For the text-containing cell, return its midpoint in [X, Y] coordinate format. 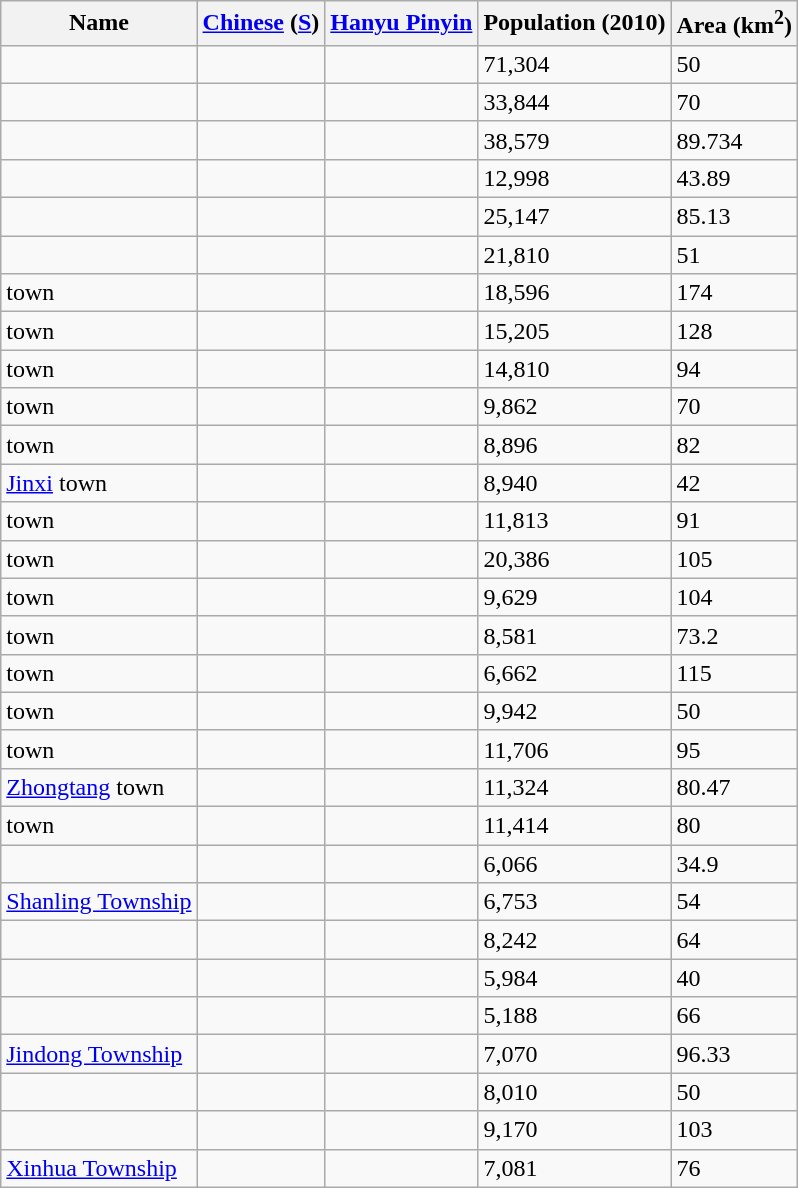
174 [734, 293]
40 [734, 978]
33,844 [574, 102]
8,581 [574, 635]
51 [734, 255]
7,070 [574, 1054]
Area (km2) [734, 24]
Population (2010) [574, 24]
Zhongtang town [99, 787]
43.89 [734, 178]
8,940 [574, 483]
6,753 [574, 902]
80.47 [734, 787]
15,205 [574, 331]
7,081 [574, 1168]
71,304 [574, 64]
96.33 [734, 1054]
12,998 [574, 178]
Jindong Township [99, 1054]
85.13 [734, 217]
82 [734, 445]
73.2 [734, 635]
Name [99, 24]
66 [734, 1016]
8,010 [574, 1092]
34.9 [734, 864]
14,810 [574, 369]
76 [734, 1168]
91 [734, 521]
20,386 [574, 559]
11,414 [574, 826]
Shanling Township [99, 902]
9,170 [574, 1130]
38,579 [574, 140]
80 [734, 826]
8,242 [574, 940]
18,596 [574, 293]
Jinxi town [99, 483]
25,147 [574, 217]
Hanyu Pinyin [402, 24]
64 [734, 940]
42 [734, 483]
5,984 [574, 978]
9,942 [574, 711]
6,662 [574, 673]
11,324 [574, 787]
5,188 [574, 1016]
9,629 [574, 597]
128 [734, 331]
Xinhua Township [99, 1168]
105 [734, 559]
9,862 [574, 407]
115 [734, 673]
11,706 [574, 749]
8,896 [574, 445]
103 [734, 1130]
11,813 [574, 521]
54 [734, 902]
Chinese (S) [261, 24]
21,810 [574, 255]
94 [734, 369]
6,066 [574, 864]
95 [734, 749]
89.734 [734, 140]
104 [734, 597]
